Find where the given text appears and provide that cell's center as (x, y) coordinate. 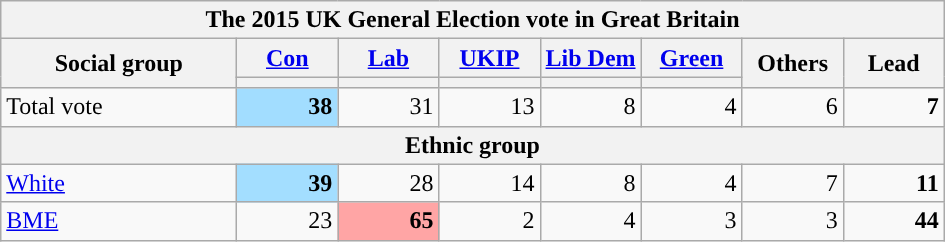
Ethnic group (473, 145)
White (119, 183)
Others (792, 64)
39 (288, 183)
6 (792, 107)
38 (288, 107)
44 (894, 221)
BME (119, 221)
13 (490, 107)
Total vote (119, 107)
23 (288, 221)
28 (388, 183)
2 (490, 221)
Green (692, 58)
Lab (388, 58)
31 (388, 107)
11 (894, 183)
65 (388, 221)
Con (288, 58)
14 (490, 183)
Social group (119, 64)
The 2015 UK General Election vote in Great Britain (473, 20)
Lib Dem (590, 58)
Lead (894, 64)
UKIP (490, 58)
